Detect which cell encompasses the target text, then output its (X, Y) center coordinate. 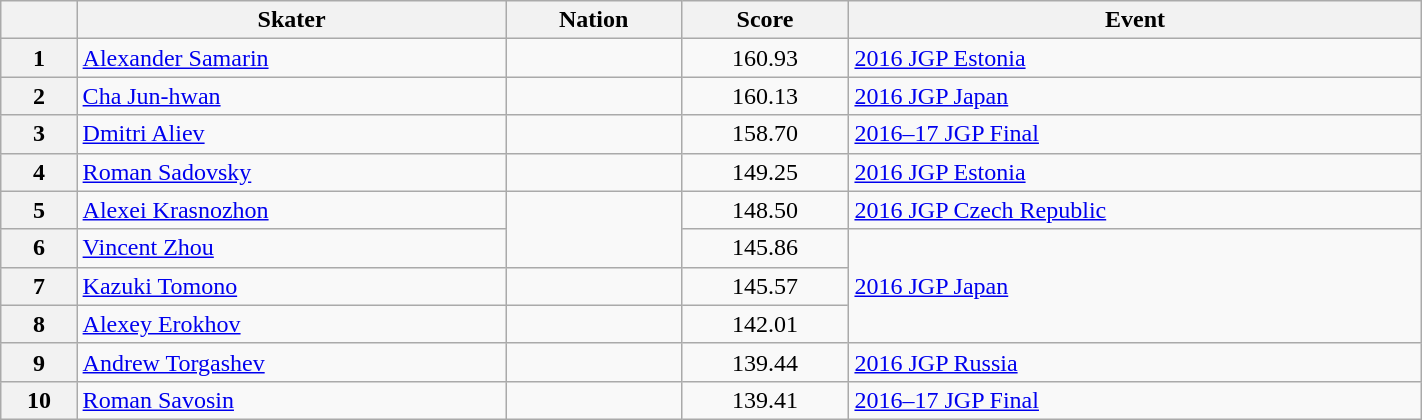
9 (39, 362)
1 (39, 58)
Event (1135, 20)
3 (39, 134)
Andrew Torgashev (292, 362)
Skater (292, 20)
4 (39, 172)
8 (39, 324)
Vincent Zhou (292, 248)
2016 JGP Russia (1135, 362)
160.93 (765, 58)
Score (765, 20)
Cha Jun-hwan (292, 96)
5 (39, 210)
139.44 (765, 362)
160.13 (765, 96)
158.70 (765, 134)
145.57 (765, 286)
7 (39, 286)
2 (39, 96)
145.86 (765, 248)
6 (39, 248)
Alexey Erokhov (292, 324)
142.01 (765, 324)
Roman Savosin (292, 400)
Nation (594, 20)
Kazuki Tomono (292, 286)
149.25 (765, 172)
Alexei Krasnozhon (292, 210)
Roman Sadovsky (292, 172)
148.50 (765, 210)
139.41 (765, 400)
Alexander Samarin (292, 58)
Dmitri Aliev (292, 134)
2016 JGP Czech Republic (1135, 210)
10 (39, 400)
